Extract the (x, y) coordinate from the center of the cell holding the provided text.  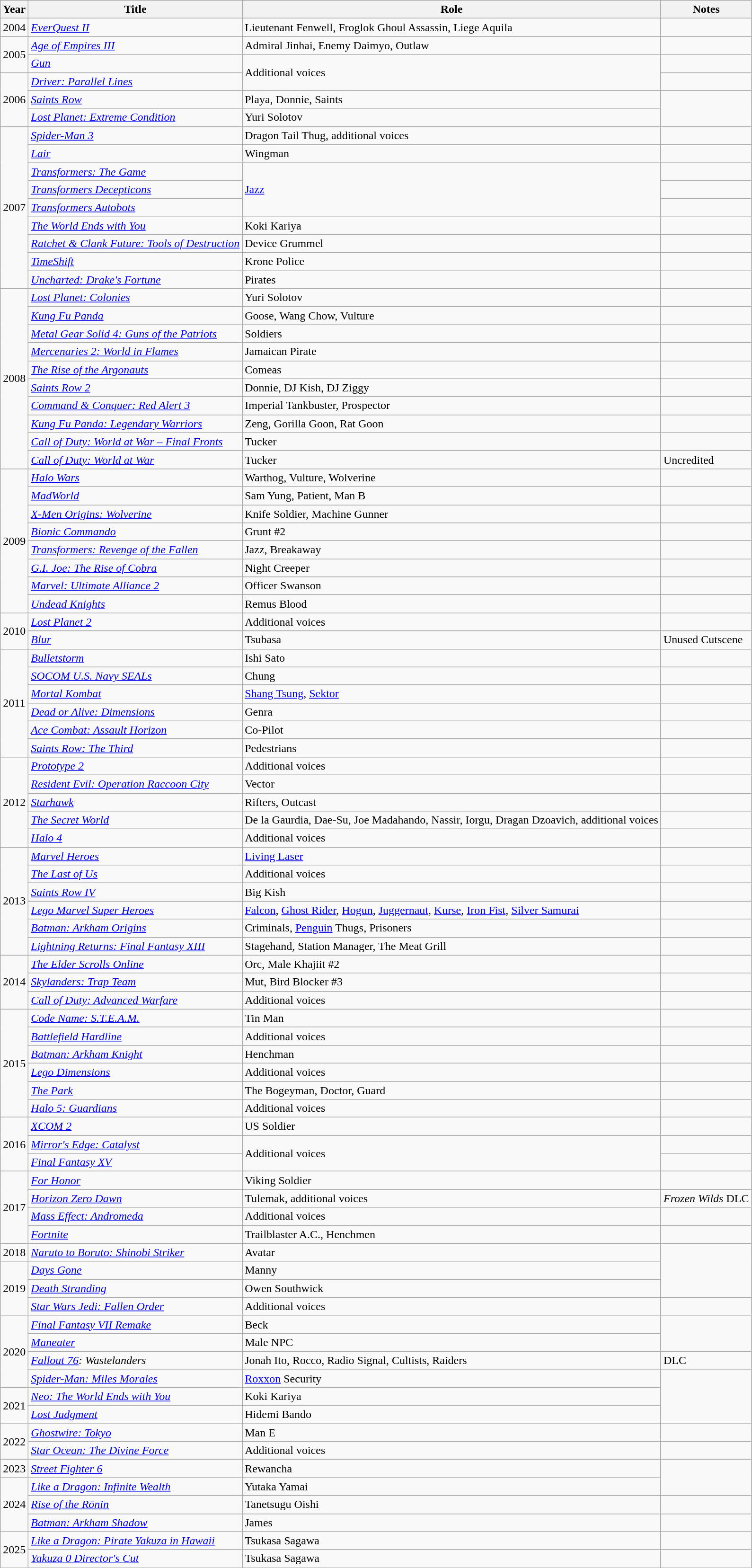
Mass Effect: Andromeda (135, 1216)
2012 (14, 802)
Saints Row: The Third (135, 748)
MadWorld (135, 496)
2009 (14, 540)
Role (451, 9)
Dead or Alive: Dimensions (135, 712)
EverQuest II (135, 27)
Final Fantasy XV (135, 1162)
Tin Man (451, 1018)
Title (135, 9)
Call of Duty: Advanced Warfare (135, 1000)
Death Stranding (135, 1288)
2014 (14, 982)
2010 (14, 631)
2008 (14, 379)
Rise of the Rōnin (135, 1505)
Naruto to Boruto: Shinobi Striker (135, 1252)
Saints Row IV (135, 892)
Male NPC (451, 1342)
The Bogeyman, Doctor, Guard (451, 1090)
Transformers Decepticons (135, 189)
Lost Planet 2 (135, 622)
SOCOM U.S. Navy SEALs (135, 676)
Lego Dimensions (135, 1072)
2011 (14, 703)
2025 (14, 1550)
Device Grummel (451, 244)
Transformers: Revenge of the Fallen (135, 550)
Dragon Tail Thug, additional voices (451, 135)
Lego Marvel Super Heroes (135, 910)
Fortnite (135, 1234)
Officer Swanson (451, 586)
2006 (14, 99)
Skylanders: Trap Team (135, 982)
Pirates (451, 280)
Krone Police (451, 262)
Man E (451, 1433)
Star Ocean: The Divine Force (135, 1451)
Frozen Wilds DLC (706, 1198)
Saints Row (135, 99)
Roxxon Security (451, 1379)
Imperial Tankbuster, Prospector (451, 406)
Days Gone (135, 1270)
Jamaican Pirate (451, 352)
Street Fighter 6 (135, 1469)
Comeas (451, 370)
Jazz (451, 189)
Final Fantasy VII Remake (135, 1324)
Age of Empires III (135, 45)
Fallout 76: Wastelanders (135, 1360)
Uncredited (706, 460)
Ace Combat: Assault Horizon (135, 730)
Batman: Arkham Shadow (135, 1523)
Halo 5: Guardians (135, 1108)
Undead Knights (135, 604)
Driver: Parallel Lines (135, 81)
Stagehand, Station Manager, The Meat Grill (451, 946)
2018 (14, 1252)
Jonah Ito, Rocco, Radio Signal, Cultists, Raiders (451, 1360)
DLC (706, 1360)
Kung Fu Panda: Legendary Warriors (135, 424)
Saints Row 2 (135, 388)
Like a Dragon: Infinite Wealth (135, 1487)
Resident Evil: Operation Raccoon City (135, 784)
Batman: Arkham Knight (135, 1054)
Tanetsugu Oishi (451, 1505)
Mortal Kombat (135, 694)
Halo Wars (135, 478)
Yutaka Yamai (451, 1487)
Remus Blood (451, 604)
X-Men Origins: Wolverine (135, 514)
Orc, Male Khajiit #2 (451, 964)
2019 (14, 1288)
Wingman (451, 153)
Neo: The World Ends with You (135, 1397)
Spider-Man: Miles Morales (135, 1379)
Lost Planet: Extreme Condition (135, 117)
Knife Soldier, Machine Gunner (451, 514)
Lieutenant Fenwell, Froglok Ghoul Assassin, Liege Aquila (451, 27)
Prototype 2 (135, 766)
Kung Fu Panda (135, 316)
Mercenaries 2: World in Flames (135, 352)
James (451, 1523)
Unused Cutscene (706, 640)
Battlefield Hardline (135, 1036)
Warthog, Vulture, Wolverine (451, 478)
Batman: Arkham Origins (135, 928)
Starhawk (135, 802)
Star Wars Jedi: Fallen Order (135, 1306)
Call of Duty: World at War – Final Fronts (135, 442)
The Last of Us (135, 874)
Avatar (451, 1252)
Admiral Jinhai, Enemy Daimyo, Outlaw (451, 45)
Genra (451, 712)
Zeng, Gorilla Goon, Rat Goon (451, 424)
Grunt #2 (451, 532)
Chung (451, 676)
Manny (451, 1270)
Marvel: Ultimate Alliance 2 (135, 586)
Yakuza 0 Director's Cut (135, 1559)
Goose, Wang Chow, Vulture (451, 316)
2004 (14, 27)
Owen Southwick (451, 1288)
Uncharted: Drake's Fortune (135, 280)
Notes (706, 9)
Hidemi Bando (451, 1415)
Viking Soldier (451, 1180)
Metal Gear Solid 4: Guns of the Patriots (135, 334)
Soldiers (451, 334)
Tsubasa (451, 640)
The Rise of the Argonauts (135, 370)
Rewancha (451, 1469)
Criminals, Penguin Thugs, Prisoners (451, 928)
Pedestrians (451, 748)
Lair (135, 153)
Henchman (451, 1054)
Transformers: The Game (135, 171)
Sam Yung, Patient, Man B (451, 496)
Mut, Bird Blocker #3 (451, 982)
Halo 4 (135, 838)
2021 (14, 1406)
Night Creeper (451, 568)
Year (14, 9)
Tulemak, additional voices (451, 1198)
TimeShift (135, 262)
Trailblaster A.C., Henchmen (451, 1234)
Lost Judgment (135, 1415)
Code Name: S.T.E.A.M. (135, 1018)
Marvel Heroes (135, 856)
2022 (14, 1442)
Maneater (135, 1342)
The Park (135, 1090)
2024 (14, 1505)
Beck (451, 1324)
The Elder Scrolls Online (135, 964)
Donnie, DJ Kish, DJ Ziggy (451, 388)
2023 (14, 1469)
The Secret World (135, 820)
The World Ends with You (135, 226)
XCOM 2 (135, 1126)
Transformers Autobots (135, 207)
Ghostwire: Tokyo (135, 1433)
Lost Planet: Colonies (135, 298)
Playa, Donnie, Saints (451, 99)
Falcon, Ghost Rider, Hogun, Juggernaut, Kurse, Iron Fist, Silver Samurai (451, 910)
2013 (14, 901)
Like a Dragon: Pirate Yakuza in Hawaii (135, 1541)
Lightning Returns: Final Fantasy XIII (135, 946)
2016 (14, 1144)
Bionic Commando (135, 532)
Blur (135, 640)
2015 (14, 1063)
Bulletstorm (135, 658)
Ratchet & Clank Future: Tools of Destruction (135, 244)
Ishi Sato (451, 658)
Jazz, Breakaway (451, 550)
De la Gaurdia, Dae-Su, Joe Madahando, Nassir, Iorgu, Dragan Dzoavich, additional voices (451, 820)
2017 (14, 1207)
2007 (14, 207)
For Honor (135, 1180)
Vector (451, 784)
Horizon Zero Dawn (135, 1198)
Big Kish (451, 892)
Living Laser (451, 856)
2005 (14, 54)
Spider-Man 3 (135, 135)
Co-Pilot (451, 730)
Mirror's Edge: Catalyst (135, 1144)
US Soldier (451, 1126)
Call of Duty: World at War (135, 460)
Rifters, Outcast (451, 802)
Command & Conquer: Red Alert 3 (135, 406)
Gun (135, 63)
Shang Tsung, Sektor (451, 694)
2020 (14, 1351)
G.I. Joe: The Rise of Cobra (135, 568)
